Output the [x, y] coordinate of the center of the cell containing the given text.  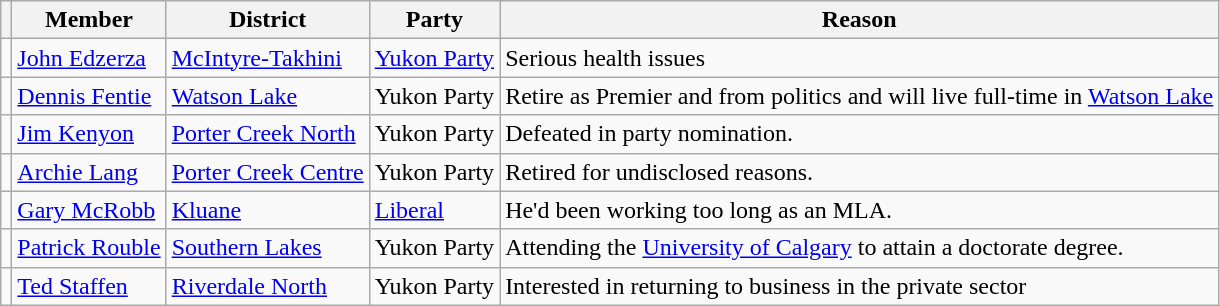
District [268, 20]
Liberal [434, 210]
Archie Lang [89, 172]
Ted Staffen [89, 286]
Gary McRobb [89, 210]
Retire as Premier and from politics and will live full-time in Watson Lake [860, 96]
Kluane [268, 210]
He'd been working too long as an MLA. [860, 210]
Retired for undisclosed reasons. [860, 172]
Reason [860, 20]
Member [89, 20]
John Edzerza [89, 58]
Riverdale North [268, 286]
McIntyre-Takhini [268, 58]
Watson Lake [268, 96]
Jim Kenyon [89, 134]
Southern Lakes [268, 248]
Interested in returning to business in the private sector [860, 286]
Attending the University of Calgary to attain a doctorate degree. [860, 248]
Dennis Fentie [89, 96]
Porter Creek Centre [268, 172]
Defeated in party nomination. [860, 134]
Serious health issues [860, 58]
Porter Creek North [268, 134]
Party [434, 20]
Patrick Rouble [89, 248]
